From the cell containing the given text, extract its center point as [x, y] coordinate. 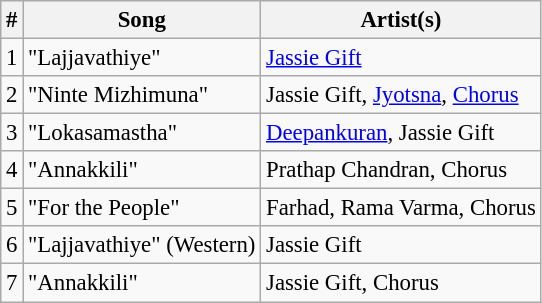
"Lokasamastha" [142, 133]
2 [12, 95]
Farhad, Rama Varma, Chorus [401, 208]
3 [12, 133]
6 [12, 245]
Song [142, 20]
7 [12, 283]
Artist(s) [401, 20]
"Lajjavathiye" (Western) [142, 245]
4 [12, 170]
Deepankuran, Jassie Gift [401, 133]
"For the People" [142, 208]
5 [12, 208]
Prathap Chandran, Chorus [401, 170]
# [12, 20]
Jassie Gift, Jyotsna, Chorus [401, 95]
"Lajjavathiye" [142, 58]
1 [12, 58]
Jassie Gift, Chorus [401, 283]
"Ninte Mizhimuna" [142, 95]
